Pinpoint the cell where the given text exists, returning its (x, y) midpoint coordinate. 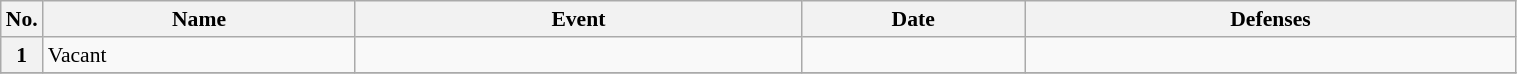
1 (22, 55)
Defenses (1270, 19)
No. (22, 19)
Event (578, 19)
Vacant (200, 55)
Name (200, 19)
Date (912, 19)
